For the text-containing cell, return its midpoint in [X, Y] coordinate format. 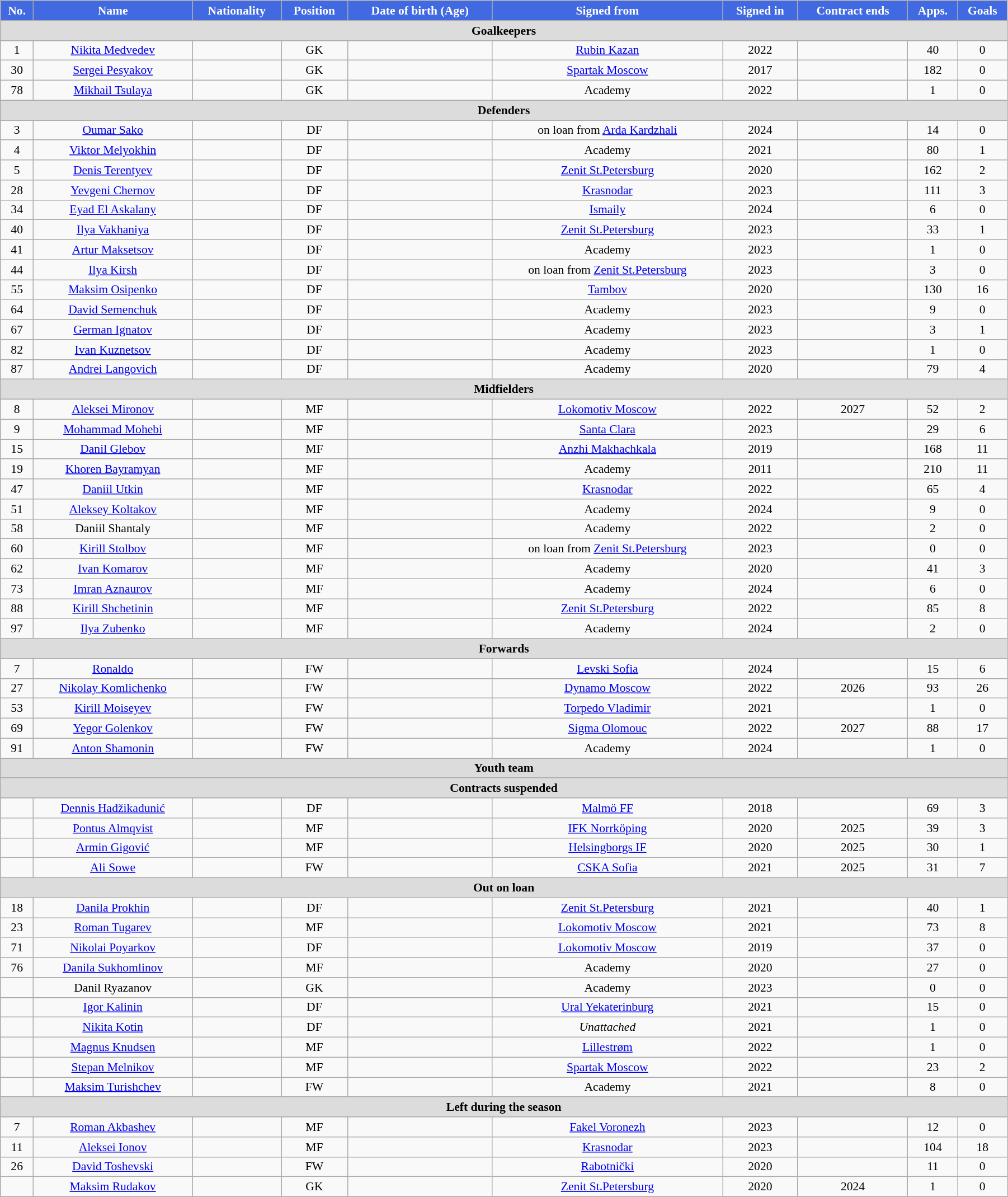
82 [17, 350]
Signed from [607, 11]
Viktor Melyokhin [113, 151]
Ali Sowe [113, 868]
Khoren Bayramyan [113, 470]
Armin Gigović [113, 848]
Tambov [607, 290]
2026 [852, 688]
Mohammad Mohebi [113, 429]
Goals [982, 11]
210 [933, 470]
David Semenchuk [113, 310]
60 [17, 549]
Out on loan [504, 888]
Danila Prokhin [113, 908]
67 [17, 330]
Nikolay Komlichenko [113, 688]
12 [933, 1127]
Contracts suspended [504, 788]
87 [17, 369]
Artur Maksetsov [113, 250]
Danil Glebov [113, 449]
91 [17, 748]
Ivan Kuznetsov [113, 350]
Contract ends [852, 11]
130 [933, 290]
Sergei Pesyakov [113, 71]
44 [17, 270]
Roman Akbashev [113, 1127]
5 [17, 170]
64 [17, 310]
Position [314, 11]
Goalkeepers [504, 31]
17 [982, 729]
Denis Terentyev [113, 170]
Nikita Medvedev [113, 50]
Danil Ryazanov [113, 988]
85 [933, 609]
Igor Kalinin [113, 1007]
93 [933, 688]
29 [933, 429]
Name [113, 11]
Signed in [761, 11]
51 [17, 509]
162 [933, 170]
David Toshevski [113, 1167]
Kirill Shchetinin [113, 609]
Levski Sofia [607, 669]
Forwards [504, 649]
79 [933, 369]
104 [933, 1147]
Maksim Rudakov [113, 1187]
Midfielders [504, 389]
Apps. [933, 11]
IFK Norrköping [607, 828]
80 [933, 151]
Ilya Kirsh [113, 270]
Nikita Kotin [113, 1027]
182 [933, 71]
Stepan Melnikov [113, 1067]
Aleksey Koltakov [113, 509]
Dennis Hadžikadunić [113, 808]
Youth team [504, 768]
Daniil Utkin [113, 489]
76 [17, 968]
47 [17, 489]
Fakel Voronezh [607, 1127]
39 [933, 828]
Andrei Langovich [113, 369]
55 [17, 290]
Yevgeni Chernov [113, 190]
37 [933, 948]
31 [933, 868]
Ural Yekaterinburg [607, 1007]
28 [17, 190]
Aleksei Ionov [113, 1147]
Ilya Zubenko [113, 629]
34 [17, 210]
97 [17, 629]
33 [933, 230]
Ivan Komarov [113, 569]
111 [933, 190]
Rubin Kazan [607, 50]
Sigma Olomouc [607, 729]
Magnus Knudsen [113, 1048]
Oumar Sako [113, 130]
Date of birth (Age) [420, 11]
2011 [761, 470]
71 [17, 948]
Lillestrøm [607, 1048]
Defenders [504, 110]
Nikolai Poyarkov [113, 948]
Rabotnički [607, 1167]
2017 [761, 71]
CSKA Sofia [607, 868]
Daniil Shantaly [113, 529]
Anton Shamonin [113, 748]
Malmö FF [607, 808]
52 [933, 410]
Ronaldo [113, 669]
19 [17, 470]
58 [17, 529]
Eyad El Askalany [113, 210]
53 [17, 708]
Left during the season [504, 1107]
16 [982, 290]
Dynamo Moscow [607, 688]
Pontus Almqvist [113, 828]
Ismaily [607, 210]
78 [17, 91]
62 [17, 569]
Unattached [607, 1027]
Nationality [237, 11]
Imran Aznaurov [113, 589]
Aleksei Mironov [113, 410]
on loan from Arda Kardzhali [607, 130]
14 [933, 130]
Torpedo Vladimir [607, 708]
Ilya Vakhaniya [113, 230]
Helsingborgs IF [607, 848]
German Ignatov [113, 330]
65 [933, 489]
Yegor Golenkov [113, 729]
Santa Clara [607, 429]
2018 [761, 808]
Danila Sukhomlinov [113, 968]
Anzhi Makhachkala [607, 449]
168 [933, 449]
Maksim Osipenko [113, 290]
No. [17, 11]
Roman Tugarev [113, 928]
Kirill Moiseyev [113, 708]
Mikhail Tsulaya [113, 91]
Maksim Turishchev [113, 1087]
Kirill Stolbov [113, 549]
